For the text-containing cell, return its midpoint in (x, y) coordinate format. 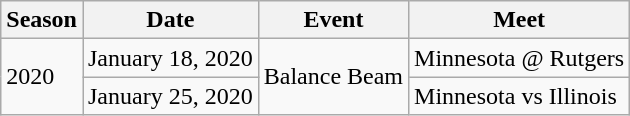
Event (333, 20)
Season (42, 20)
January 25, 2020 (170, 96)
Date (170, 20)
2020 (42, 77)
Meet (520, 20)
Balance Beam (333, 77)
Minnesota vs Illinois (520, 96)
January 18, 2020 (170, 58)
Minnesota @ Rutgers (520, 58)
